Capture the cell that displays the provided text and extract its [x, y] central coordinate. 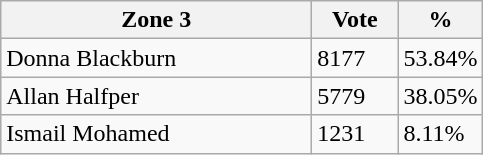
38.05% [440, 96]
Vote [355, 20]
Zone 3 [156, 20]
% [440, 20]
Allan Halfper [156, 96]
53.84% [440, 58]
Ismail Mohamed [156, 134]
1231 [355, 134]
8.11% [440, 134]
Donna Blackburn [156, 58]
5779 [355, 96]
8177 [355, 58]
